Identify which cell holds the provided text, then report its (X, Y) central coordinate. 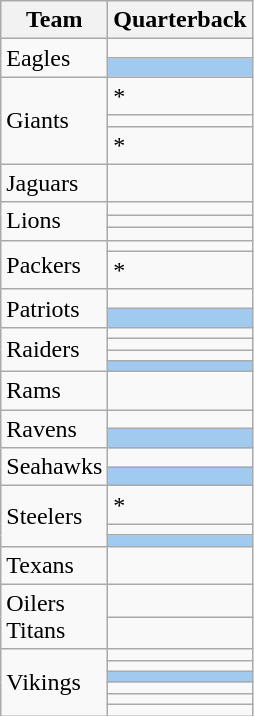
Raiders (54, 349)
Giants (54, 120)
Vikings (54, 682)
Steelers (54, 516)
Eagles (54, 58)
Jaguars (54, 183)
Quarterback (180, 20)
Seahawks (54, 467)
Texans (54, 565)
Patriots (54, 308)
Ravens (54, 429)
Team (54, 20)
OilersTitans (54, 616)
Rams (54, 391)
Lions (54, 221)
Packers (54, 264)
